For the text-containing cell, return its midpoint in (X, Y) coordinate format. 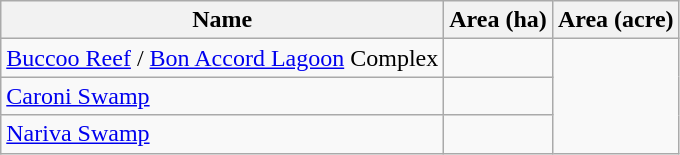
Caroni Swamp (222, 96)
Name (222, 20)
Buccoo Reef / Bon Accord Lagoon Complex (222, 58)
Area (ha) (498, 20)
Area (acre) (616, 20)
Nariva Swamp (222, 134)
